Extract the [x, y] coordinate from the center of the cell holding the provided text.  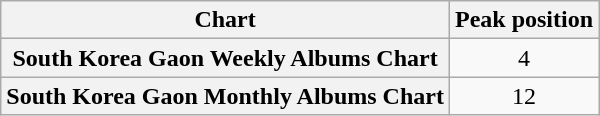
South Korea Gaon Monthly Albums Chart [226, 96]
Peak position [524, 20]
South Korea Gaon Weekly Albums Chart [226, 58]
4 [524, 58]
12 [524, 96]
Chart [226, 20]
